Determine the (X, Y) coordinate at the center of the cell enclosing the given text.  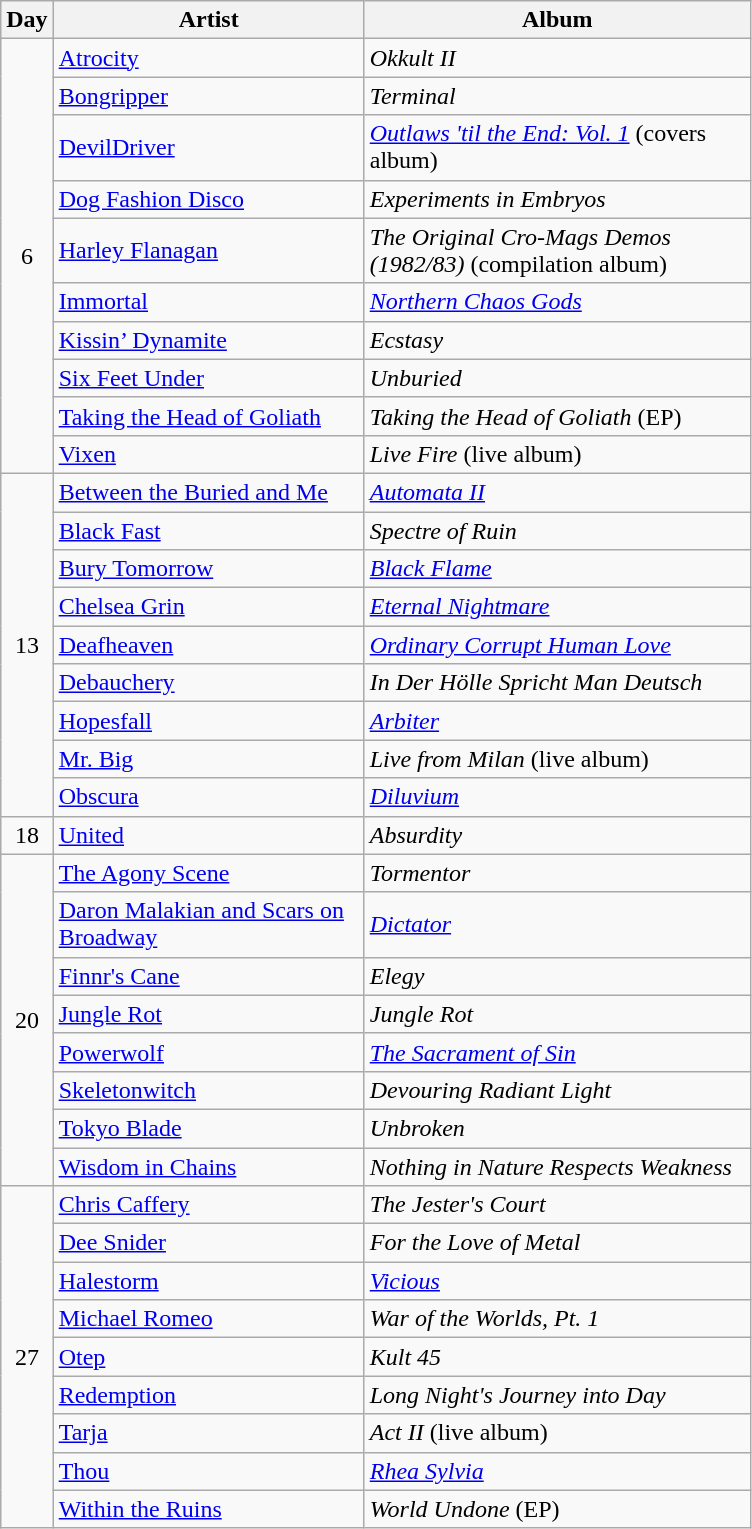
Vicious (557, 1281)
Deafheaven (208, 645)
Nothing in Nature Respects Weakness (557, 1167)
Devouring Radiant Light (557, 1090)
The Jester's Court (557, 1205)
World Undone (EP) (557, 1509)
The Sacrament of Sin (557, 1052)
Powerwolf (208, 1052)
Arbiter (557, 721)
Bongripper (208, 96)
Debauchery (208, 683)
Dee Snider (208, 1243)
13 (27, 644)
Finnr's Cane (208, 976)
In Der Hölle Spricht Man Deutsch (557, 683)
Within the Ruins (208, 1509)
Wisdom in Chains (208, 1167)
Album (557, 20)
Black Flame (557, 569)
Vixen (208, 454)
18 (27, 835)
Ecstasy (557, 340)
Bury Tomorrow (208, 569)
United (208, 835)
Tokyo Blade (208, 1128)
Kissin’ Dynamite (208, 340)
For the Love of Metal (557, 1243)
Absurdity (557, 835)
6 (27, 256)
Redemption (208, 1395)
Unburied (557, 378)
Dog Fashion Disco (208, 199)
Live from Milan (live album) (557, 759)
Halestorm (208, 1281)
Tarja (208, 1433)
Kult 45 (557, 1357)
Daron Malakian and Scars on Broadway (208, 924)
Unbroken (557, 1128)
Between the Buried and Me (208, 492)
Obscura (208, 797)
Elegy (557, 976)
Chris Caffery (208, 1205)
Taking the Head of Goliath (208, 416)
Taking the Head of Goliath (EP) (557, 416)
Artist (208, 20)
The Agony Scene (208, 873)
Automata II (557, 492)
Atrocity (208, 58)
Live Fire (live album) (557, 454)
Rhea Sylvia (557, 1471)
Experiments in Embryos (557, 199)
Immortal (208, 302)
Day (27, 20)
Spectre of Ruin (557, 531)
Tormentor (557, 873)
Black Fast (208, 531)
Outlaws 'til the End: Vol. 1 (covers album) (557, 148)
Diluvium (557, 797)
Act II (live album) (557, 1433)
Michael Romeo (208, 1319)
Otep (208, 1357)
Ordinary Corrupt Human Love (557, 645)
War of the Worlds, Pt. 1 (557, 1319)
Northern Chaos Gods (557, 302)
Thou (208, 1471)
20 (27, 1020)
Dictator (557, 924)
27 (27, 1358)
Harley Flanagan (208, 250)
Okkult II (557, 58)
Long Night's Journey into Day (557, 1395)
Skeletonwitch (208, 1090)
Eternal Nightmare (557, 607)
DevilDriver (208, 148)
Chelsea Grin (208, 607)
Six Feet Under (208, 378)
Mr. Big (208, 759)
Hopesfall (208, 721)
The Original Cro-Mags Demos (1982/83) (compilation album) (557, 250)
Terminal (557, 96)
